Identify which cell holds the provided text, then report its (X, Y) central coordinate. 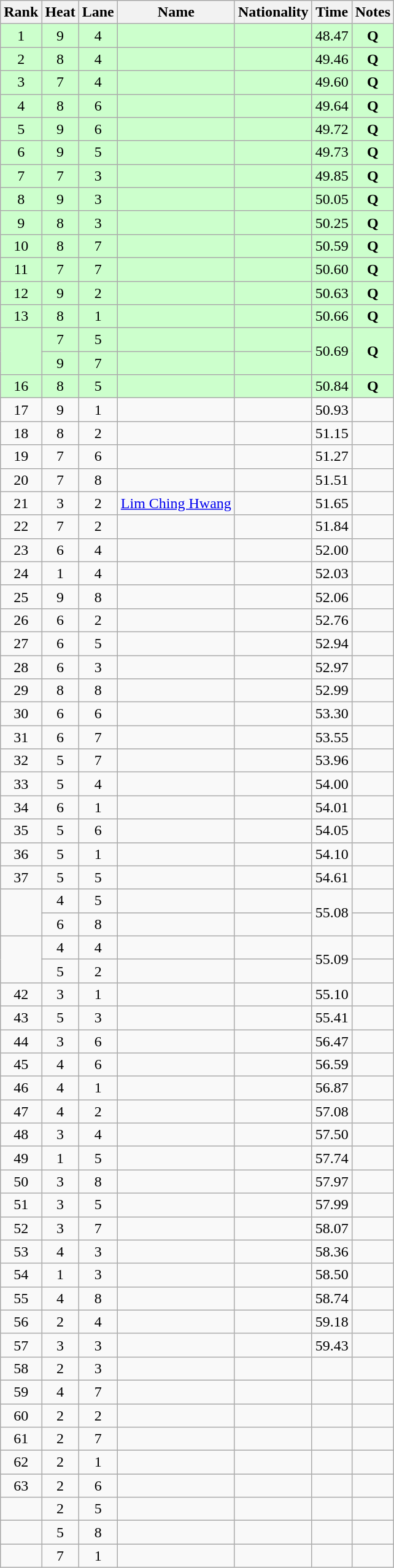
57.97 (331, 1182)
57 (21, 1345)
53 (21, 1252)
49.72 (331, 129)
Notes (373, 12)
49.60 (331, 82)
35 (21, 831)
50.60 (331, 269)
52 (21, 1228)
50.66 (331, 316)
50 (21, 1182)
19 (21, 457)
28 (21, 667)
33 (21, 784)
57.74 (331, 1158)
52.00 (331, 550)
18 (21, 433)
52.76 (331, 620)
57.08 (331, 1111)
44 (21, 1041)
58.74 (331, 1298)
53.96 (331, 761)
Heat (60, 12)
54.61 (331, 877)
Lim Ching Hwang (176, 503)
29 (21, 691)
58.36 (331, 1252)
20 (21, 480)
50.93 (331, 410)
54 (21, 1275)
60 (21, 1415)
55.08 (331, 912)
50.63 (331, 293)
59.43 (331, 1345)
54.01 (331, 807)
24 (21, 573)
59.18 (331, 1322)
56.47 (331, 1041)
Nationality (273, 12)
51 (21, 1205)
Name (176, 12)
52.03 (331, 573)
52.99 (331, 691)
63 (21, 1486)
50.59 (331, 246)
50.84 (331, 386)
26 (21, 620)
47 (21, 1111)
49 (21, 1158)
22 (21, 527)
55.09 (331, 959)
30 (21, 714)
51.27 (331, 457)
58 (21, 1368)
58.07 (331, 1228)
34 (21, 807)
36 (21, 854)
48.47 (331, 36)
Time (331, 12)
51.15 (331, 433)
58.50 (331, 1275)
52.97 (331, 667)
51.51 (331, 480)
53.55 (331, 737)
43 (21, 1017)
49.46 (331, 59)
56 (21, 1322)
Rank (21, 12)
21 (21, 503)
11 (21, 269)
46 (21, 1088)
51.65 (331, 503)
42 (21, 994)
56.59 (331, 1065)
13 (21, 316)
55.10 (331, 994)
50.05 (331, 199)
56.87 (331, 1088)
55.41 (331, 1017)
53.30 (331, 714)
12 (21, 293)
10 (21, 246)
37 (21, 877)
25 (21, 597)
50.25 (331, 222)
16 (21, 386)
Lane (98, 12)
57.50 (331, 1135)
51.84 (331, 527)
57.99 (331, 1205)
27 (21, 643)
49.64 (331, 106)
52.94 (331, 643)
31 (21, 737)
59 (21, 1392)
54.00 (331, 784)
54.05 (331, 831)
49.85 (331, 176)
55 (21, 1298)
62 (21, 1462)
32 (21, 761)
48 (21, 1135)
54.10 (331, 854)
17 (21, 410)
45 (21, 1065)
61 (21, 1439)
52.06 (331, 597)
50.69 (331, 351)
49.73 (331, 152)
23 (21, 550)
